For the text-containing cell, return its midpoint in [x, y] coordinate format. 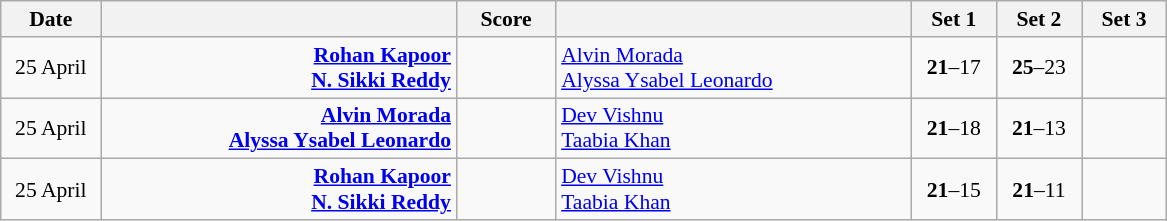
Set 3 [1124, 19]
21–11 [1038, 190]
Set 1 [954, 19]
Date [51, 19]
25–23 [1038, 68]
21–18 [954, 128]
Set 2 [1038, 19]
21–15 [954, 190]
Score [506, 19]
21–17 [954, 68]
21–13 [1038, 128]
